Scan for the cell matching the given text and deliver its (X, Y) coordinate at center. 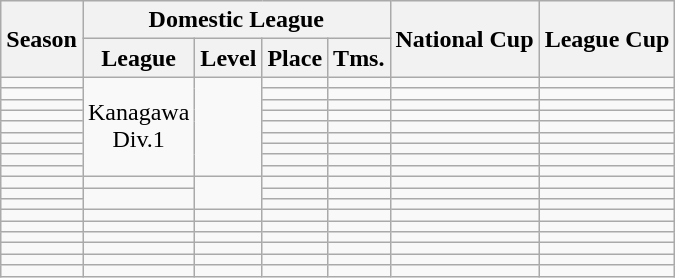
Level (228, 58)
League (138, 58)
Season (42, 39)
Tms. (359, 58)
League Cup (607, 39)
National Cup (464, 39)
KanagawaDiv.1 (138, 127)
Place (295, 58)
Domestic League (236, 20)
